Extract the (X, Y) coordinate from the center of the cell holding the provided text.  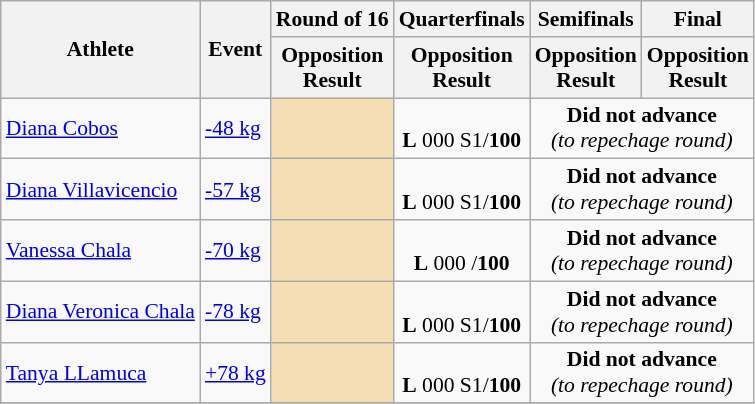
Event (236, 50)
Semifinals (586, 19)
+78 kg (236, 372)
-48 kg (236, 128)
Diana Villavicencio (100, 190)
Final (698, 19)
-57 kg (236, 190)
-78 kg (236, 312)
Diana Veronica Chala (100, 312)
Diana Cobos (100, 128)
-70 kg (236, 250)
Round of 16 (332, 19)
L 000 /100 (462, 250)
Vanessa Chala (100, 250)
Tanya LLamuca (100, 372)
Athlete (100, 50)
Quarterfinals (462, 19)
